Return the (X, Y) coordinate for the center point of the cell that contains the specified text.  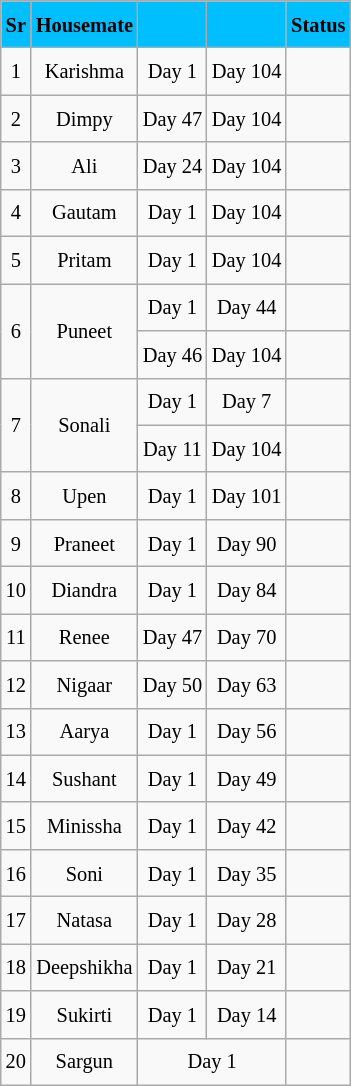
Diandra (84, 590)
Sonali (84, 425)
Day 63 (246, 684)
Day 11 (172, 448)
Minissha (84, 826)
Day 90 (246, 542)
Renee (84, 636)
Day 50 (172, 684)
Sr (16, 24)
Day 35 (246, 872)
Puneet (84, 330)
Natasa (84, 920)
Karishma (84, 72)
1 (16, 72)
Pritam (84, 260)
8 (16, 496)
5 (16, 260)
11 (16, 636)
4 (16, 212)
2 (16, 118)
16 (16, 872)
15 (16, 826)
9 (16, 542)
Day 7 (246, 402)
Soni (84, 872)
12 (16, 684)
Aarya (84, 732)
Day 101 (246, 496)
10 (16, 590)
Day 42 (246, 826)
14 (16, 778)
17 (16, 920)
Day 24 (172, 166)
Day 56 (246, 732)
7 (16, 425)
Day 14 (246, 1014)
18 (16, 966)
Day 70 (246, 636)
Sargun (84, 1062)
Gautam (84, 212)
13 (16, 732)
3 (16, 166)
Deepshikha (84, 966)
Sukirti (84, 1014)
20 (16, 1062)
Day 46 (172, 354)
6 (16, 330)
Day 21 (246, 966)
19 (16, 1014)
Day 84 (246, 590)
Nigaar (84, 684)
Day 49 (246, 778)
Sushant (84, 778)
Dimpy (84, 118)
Day 44 (246, 306)
Housemate (84, 24)
Ali (84, 166)
Upen (84, 496)
Status (318, 24)
Day 28 (246, 920)
Praneet (84, 542)
